From the cell containing the given text, extract its center point as (x, y) coordinate. 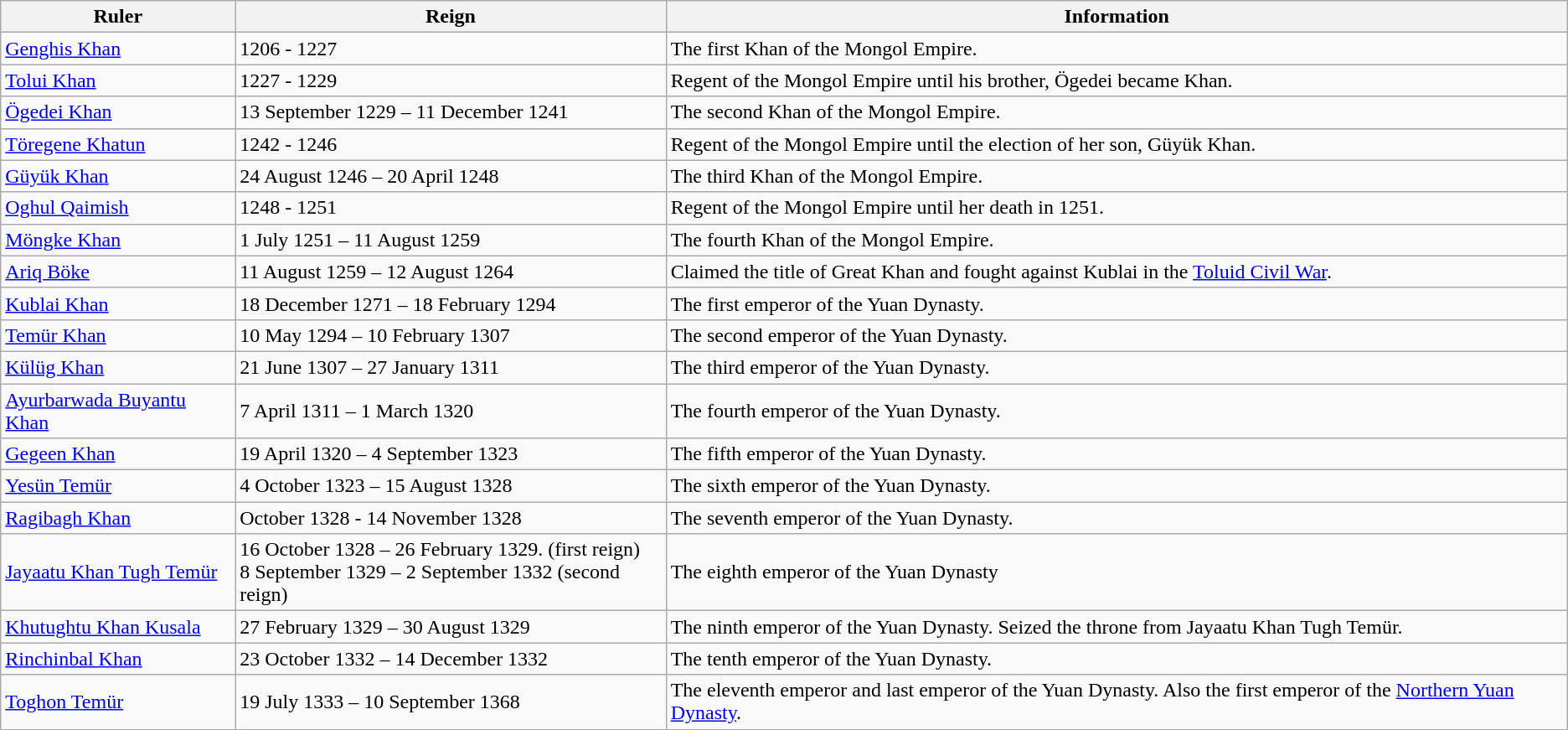
1227 - 1229 (451, 80)
Güyük Khan (118, 176)
Ayurbarwada Buyantu Khan (118, 411)
Möngke Khan (118, 240)
Tolui Khan (118, 80)
The ninth emperor of the Yuan Dynasty. Seized the throne from Jayaatu Khan Tugh Temür. (1117, 627)
Kublai Khan (118, 303)
Gegeen Khan (118, 454)
23 October 1332 – 14 December 1332 (451, 659)
Töregene Khatun (118, 144)
The third Khan of the Mongol Empire. (1117, 176)
The first Khan of the Mongol Empire. (1117, 49)
Regent of the Mongol Empire until his brother, Ögedei became Khan. (1117, 80)
16 October 1328 – 26 February 1329. (first reign)8 September 1329 – 2 September 1332 (second reign) (451, 572)
1 July 1251 – 11 August 1259 (451, 240)
The first emperor of the Yuan Dynasty. (1117, 303)
27 February 1329 – 30 August 1329 (451, 627)
The second Khan of the Mongol Empire. (1117, 112)
The eighth emperor of the Yuan Dynasty (1117, 572)
19 April 1320 – 4 September 1323 (451, 454)
Information (1117, 17)
1206 - 1227 (451, 49)
The fifth emperor of the Yuan Dynasty. (1117, 454)
The second emperor of the Yuan Dynasty. (1117, 335)
21 June 1307 – 27 January 1311 (451, 367)
The fourth emperor of the Yuan Dynasty. (1117, 411)
18 December 1271 – 18 February 1294 (451, 303)
1242 - 1246 (451, 144)
Regent of the Mongol Empire until her death in 1251. (1117, 208)
The seventh emperor of the Yuan Dynasty. (1117, 518)
Yesün Temür (118, 486)
19 July 1333 – 10 September 1368 (451, 702)
11 August 1259 – 12 August 1264 (451, 272)
The third emperor of the Yuan Dynasty. (1117, 367)
10 May 1294 – 10 February 1307 (451, 335)
Oghul Qaimish (118, 208)
Rinchinbal Khan (118, 659)
Ariq Böke (118, 272)
Reign (451, 17)
13 September 1229 – 11 December 1241 (451, 112)
Ruler (118, 17)
Toghon Temür (118, 702)
Ragibagh Khan (118, 518)
The sixth emperor of the Yuan Dynasty. (1117, 486)
Ögedei Khan (118, 112)
Regent of the Mongol Empire until the election of her son, Güyük Khan. (1117, 144)
Jayaatu Khan Tugh Temür (118, 572)
4 October 1323 – 15 August 1328 (451, 486)
Genghis Khan (118, 49)
The eleventh emperor and last emperor of the Yuan Dynasty. Also the first emperor of the Northern Yuan Dynasty. (1117, 702)
Temür Khan (118, 335)
The fourth Khan of the Mongol Empire. (1117, 240)
The tenth emperor of the Yuan Dynasty. (1117, 659)
1248 - 1251 (451, 208)
24 August 1246 – 20 April 1248 (451, 176)
7 April 1311 – 1 March 1320 (451, 411)
Claimed the title of Great Khan and fought against Kublai in the Toluid Civil War. (1117, 272)
Khutughtu Khan Kusala (118, 627)
Külüg Khan (118, 367)
October 1328 - 14 November 1328 (451, 518)
